Capture the cell that displays the provided text and extract its [x, y] central coordinate. 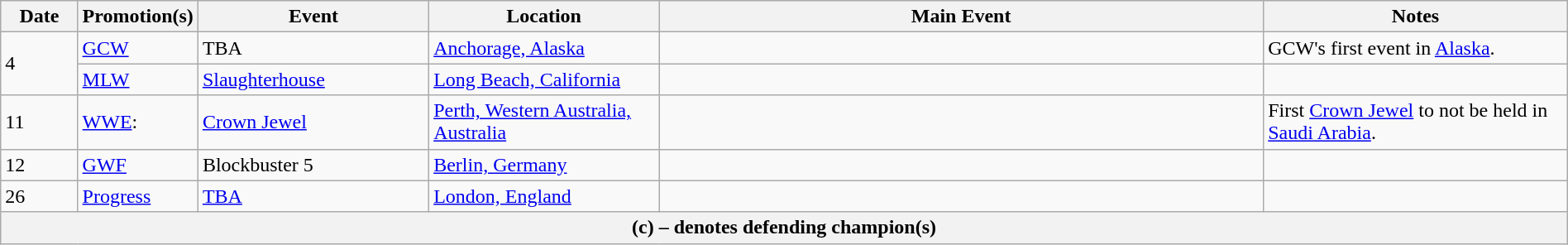
GWF [137, 165]
26 [40, 196]
MLW [137, 79]
Perth, Western Australia, Australia [544, 122]
Crown Jewel [313, 122]
Promotion(s) [137, 17]
London, England [544, 196]
(c) – denotes defending champion(s) [784, 228]
Notes [1416, 17]
Date [40, 17]
First Crown Jewel to not be held in Saudi Arabia. [1416, 122]
Blockbuster 5 [313, 165]
Main Event [961, 17]
Event [313, 17]
Slaughterhouse [313, 79]
Berlin, Germany [544, 165]
GCW's first event in Alaska. [1416, 48]
WWE: [137, 122]
11 [40, 122]
Anchorage, Alaska [544, 48]
Progress [137, 196]
GCW [137, 48]
12 [40, 165]
Location [544, 17]
4 [40, 64]
Long Beach, California [544, 79]
